Output the [X, Y] coordinate of the center of the cell containing the given text.  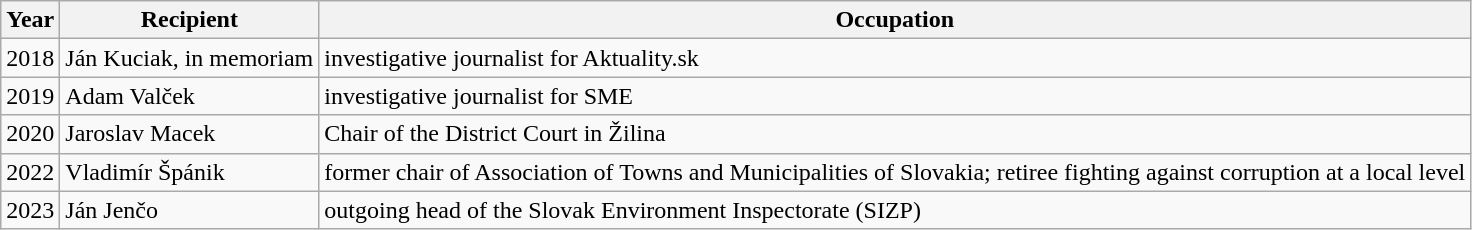
investigative journalist for SME [895, 96]
2019 [30, 96]
2018 [30, 58]
former chair of Association of Towns and Municipalities of Slovakia; retiree fighting against corruption at a local level [895, 172]
2022 [30, 172]
Chair of the District Court in Žilina [895, 134]
2020 [30, 134]
2023 [30, 210]
Vladimír Špánik [190, 172]
Adam Valček [190, 96]
Occupation [895, 20]
outgoing head of the Slovak Environment Inspectorate (SIZP) [895, 210]
Jaroslav Macek [190, 134]
investigative journalist for Aktuality.sk [895, 58]
Ján Jenčo [190, 210]
Ján Kuciak, in memoriam [190, 58]
Year [30, 20]
Recipient [190, 20]
